Return the (X, Y) coordinate for the center point of the cell that contains the specified text.  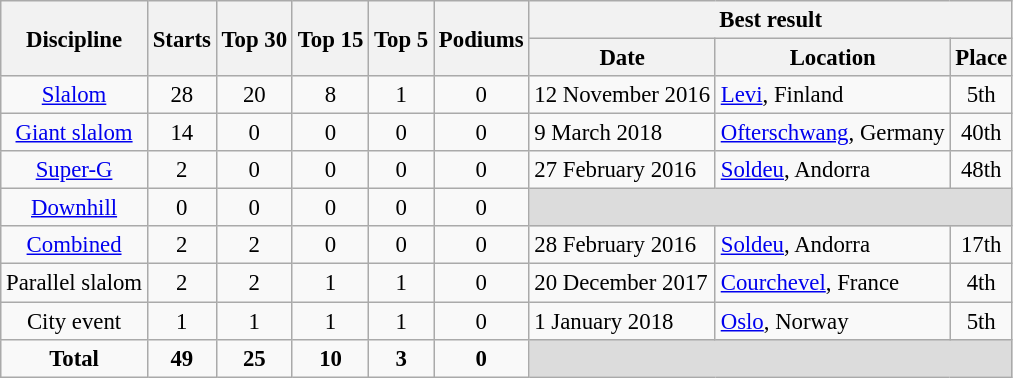
Ofterschwang, Germany (832, 133)
Giant slalom (74, 133)
Place (981, 58)
14 (182, 133)
8 (330, 95)
10 (330, 358)
49 (182, 358)
48th (981, 170)
40th (981, 133)
Discipline (74, 38)
9 March 2018 (622, 133)
28 February 2016 (622, 245)
20 December 2017 (622, 283)
Podiums (482, 38)
12 November 2016 (622, 95)
Oslo, Norway (832, 321)
Super-G (74, 170)
25 (254, 358)
1 January 2018 (622, 321)
Total (74, 358)
Top 5 (402, 38)
27 February 2016 (622, 170)
Courchevel, France (832, 283)
Downhill (74, 208)
28 (182, 95)
Slalom (74, 95)
20 (254, 95)
3 (402, 358)
City event (74, 321)
Combined (74, 245)
Parallel slalom (74, 283)
Starts (182, 38)
Date (622, 58)
4th (981, 283)
17th (981, 245)
Top 15 (330, 38)
Levi, Finland (832, 95)
Top 30 (254, 38)
Best result (770, 20)
Location (832, 58)
